Find where the given text appears and provide that cell's center as (X, Y) coordinate. 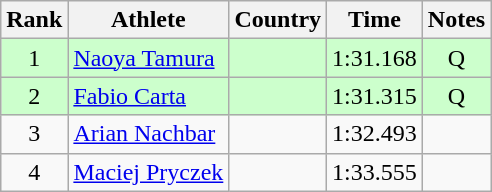
Athlete (148, 20)
Arian Nachbar (148, 134)
3 (34, 134)
Rank (34, 20)
2 (34, 96)
1:31.315 (375, 96)
1:32.493 (375, 134)
4 (34, 172)
Fabio Carta (148, 96)
Country (278, 20)
Notes (456, 20)
1:31.168 (375, 58)
Time (375, 20)
Maciej Pryczek (148, 172)
1 (34, 58)
1:33.555 (375, 172)
Naoya Tamura (148, 58)
